Search for the cell housing the specified text and yield its [x, y] center coordinate. 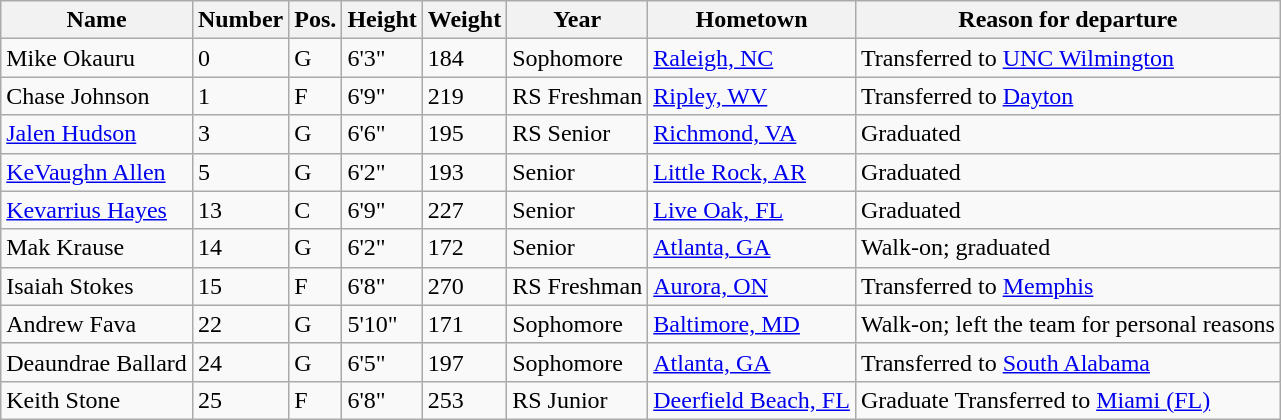
6'6" [382, 134]
Keith Stone [97, 400]
Reason for departure [1068, 20]
Pos. [316, 20]
Transferred to Dayton [1068, 96]
Mak Krause [97, 248]
15 [240, 286]
Walk-on; left the team for personal reasons [1068, 324]
RS Junior [578, 400]
KeVaughn Allen [97, 172]
193 [464, 172]
1 [240, 96]
Transferred to South Alabama [1068, 362]
171 [464, 324]
Live Oak, FL [752, 210]
Ripley, WV [752, 96]
5 [240, 172]
Number [240, 20]
219 [464, 96]
22 [240, 324]
Isaiah Stokes [97, 286]
3 [240, 134]
Little Rock, AR [752, 172]
Year [578, 20]
RS Senior [578, 134]
6'3" [382, 58]
5'10" [382, 324]
197 [464, 362]
184 [464, 58]
Richmond, VA [752, 134]
Raleigh, NC [752, 58]
Name [97, 20]
Aurora, ON [752, 286]
24 [240, 362]
Transferred to UNC Wilmington [1068, 58]
Deaundrae Ballard [97, 362]
C [316, 210]
13 [240, 210]
172 [464, 248]
Transferred to Memphis [1068, 286]
Andrew Fava [97, 324]
Jalen Hudson [97, 134]
0 [240, 58]
253 [464, 400]
Height [382, 20]
Hometown [752, 20]
270 [464, 286]
6'5" [382, 362]
195 [464, 134]
14 [240, 248]
Walk-on; graduated [1068, 248]
Weight [464, 20]
Chase Johnson [97, 96]
Baltimore, MD [752, 324]
Kevarrius Hayes [97, 210]
227 [464, 210]
25 [240, 400]
Mike Okauru [97, 58]
Deerfield Beach, FL [752, 400]
Graduate Transferred to Miami (FL) [1068, 400]
